From the cell containing the given text, extract its center point as (x, y) coordinate. 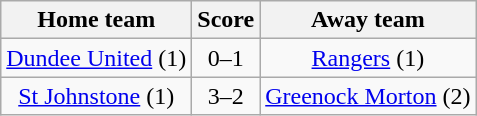
Greenock Morton (2) (368, 96)
Score (226, 20)
Rangers (1) (368, 58)
St Johnstone (1) (96, 96)
3–2 (226, 96)
Dundee United (1) (96, 58)
Home team (96, 20)
Away team (368, 20)
0–1 (226, 58)
